Return (x, y) of the center of cell containing provided text 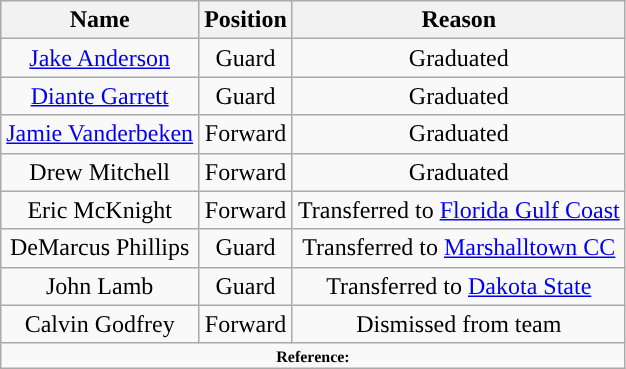
Transferred to Dakota State (458, 286)
Jake Anderson (100, 58)
Transferred to Florida Gulf Coast (458, 210)
Calvin Godfrey (100, 324)
Reference: (313, 355)
Eric McKnight (100, 210)
Name (100, 20)
Reason (458, 20)
Jamie Vanderbeken (100, 134)
John Lamb (100, 286)
DeMarcus Phillips (100, 248)
Drew Mitchell (100, 172)
Dismissed from team (458, 324)
Diante Garrett (100, 96)
Transferred to Marshalltown CC (458, 248)
Position (246, 20)
